Extract the [x, y] coordinate from the center of the cell holding the provided text.  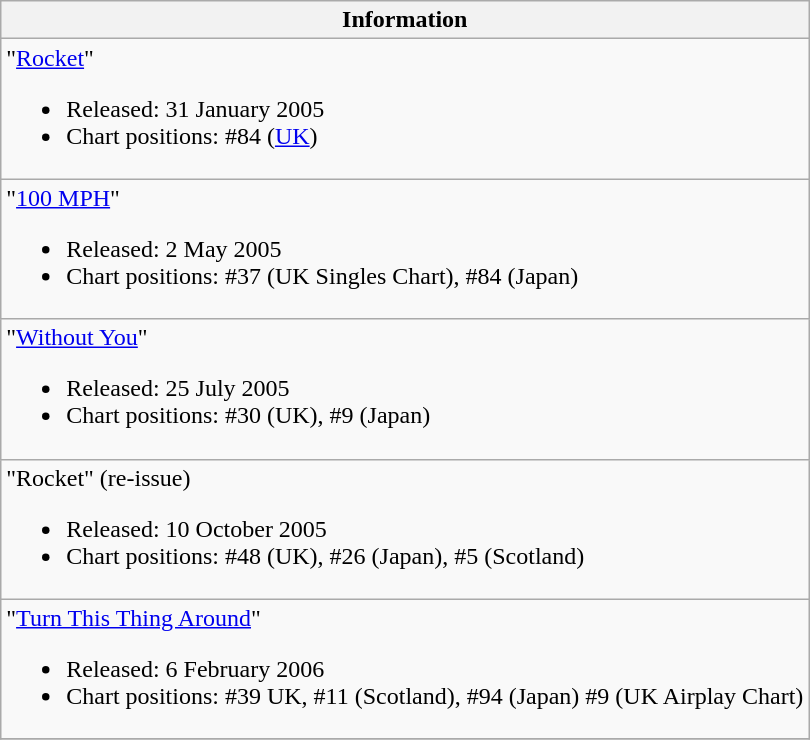
"Rocket"Released: 31 January 2005Chart positions: #84 (UK) [405, 109]
"Turn This Thing Around"Released: 6 February 2006Chart positions: #39 UK, #11 (Scotland), #94 (Japan) #9 (UK Airplay Chart) [405, 669]
"Without You"Released: 25 July 2005Chart positions: #30 (UK), #9 (Japan) [405, 389]
"100 MPH"Released: 2 May 2005Chart positions: #37 (UK Singles Chart), #84 (Japan) [405, 249]
Information [405, 20]
"Rocket" (re-issue)Released: 10 October 2005Chart positions: #48 (UK), #26 (Japan), #5 (Scotland) [405, 529]
